Return the (x, y) coordinate for the center point of the cell that contains the specified text.  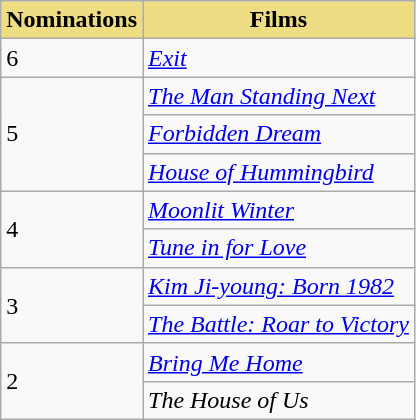
Tune in for Love (278, 248)
Exit (278, 58)
The Battle: Roar to Victory (278, 324)
6 (72, 58)
3 (72, 305)
5 (72, 134)
2 (72, 381)
Films (278, 20)
Kim Ji-young: Born 1982 (278, 286)
Bring Me Home (278, 362)
Moonlit Winter (278, 210)
Forbidden Dream (278, 134)
4 (72, 229)
The Man Standing Next (278, 96)
The House of Us (278, 400)
Nominations (72, 20)
House of Hummingbird (278, 172)
